For the text-containing cell, return its midpoint in (X, Y) coordinate format. 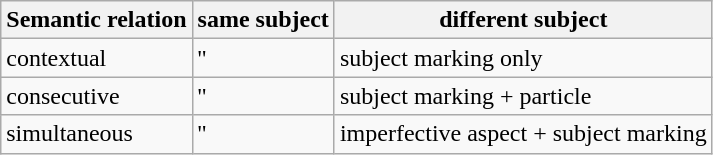
same subject (263, 20)
different subject (523, 20)
subject marking + particle (523, 96)
contextual (96, 58)
subject marking only (523, 58)
simultaneous (96, 134)
Semantic relation (96, 20)
consecutive (96, 96)
imperfective aspect + subject marking (523, 134)
